Return the (x, y) coordinate for the center point of the cell that contains the specified text.  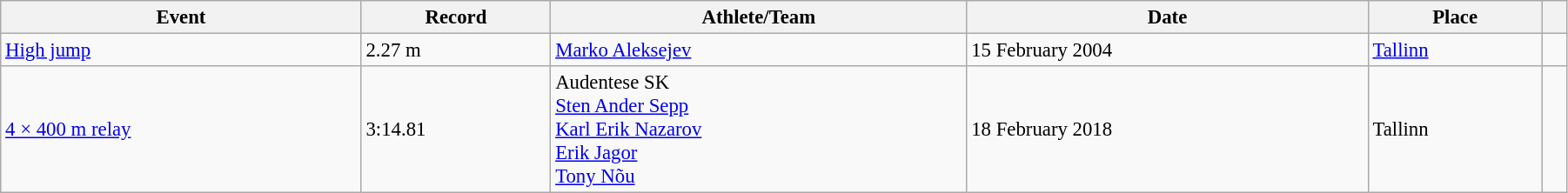
Athlete/Team (759, 17)
Record (456, 17)
4 × 400 m relay (181, 130)
Marko Aleksejev (759, 50)
3:14.81 (456, 130)
Date (1168, 17)
High jump (181, 50)
Place (1455, 17)
Event (181, 17)
15 February 2004 (1168, 50)
Audentese SKSten Ander SeppKarl Erik NazarovErik JagorTony Nõu (759, 130)
18 February 2018 (1168, 130)
2.27 m (456, 50)
